Detect which cell encompasses the target text, then output its [x, y] center coordinate. 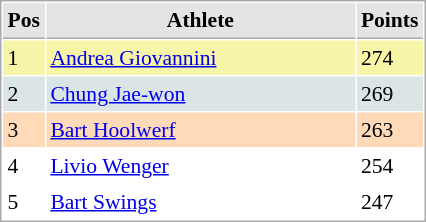
Livio Wenger [200, 165]
Athlete [200, 21]
Bart Hoolwerf [200, 129]
247 [390, 201]
1 [24, 57]
2 [24, 93]
Chung Jae-won [200, 93]
Andrea Giovannini [200, 57]
263 [390, 129]
274 [390, 57]
269 [390, 93]
4 [24, 165]
Bart Swings [200, 201]
Points [390, 21]
Pos [24, 21]
254 [390, 165]
5 [24, 201]
3 [24, 129]
